Find where the given text appears and provide that cell's center as [X, Y] coordinate. 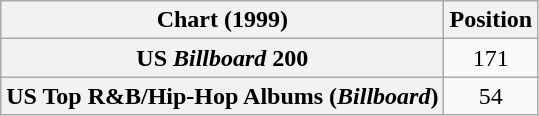
Chart (1999) [222, 20]
171 [491, 58]
54 [491, 96]
US Billboard 200 [222, 58]
US Top R&B/Hip-Hop Albums (Billboard) [222, 96]
Position [491, 20]
